Find where the given text appears and provide that cell's center as (x, y) coordinate. 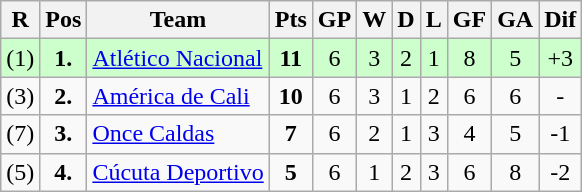
11 (290, 58)
D (406, 20)
(7) (20, 134)
+3 (560, 58)
L (434, 20)
Pos (64, 20)
4 (469, 134)
4. (64, 172)
1. (64, 58)
Once Caldas (178, 134)
R (20, 20)
América de Cali (178, 96)
(5) (20, 172)
3. (64, 134)
Team (178, 20)
GA (516, 20)
(3) (20, 96)
(1) (20, 58)
2. (64, 96)
Pts (290, 20)
Dif (560, 20)
10 (290, 96)
Cúcuta Deportivo (178, 172)
W (374, 20)
-2 (560, 172)
7 (290, 134)
-1 (560, 134)
GF (469, 20)
GP (334, 20)
- (560, 96)
Atlético Nacional (178, 58)
